Return the [X, Y] coordinate for the center point of the cell that contains the specified text.  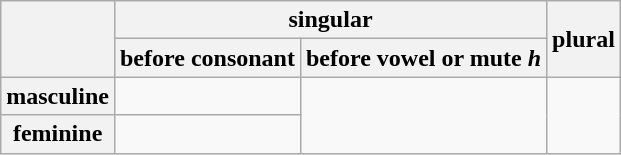
before vowel or mute h [423, 58]
feminine [58, 134]
singular [330, 20]
masculine [58, 96]
before consonant [207, 58]
plural [584, 39]
